Extract the [X, Y] coordinate from the center of the cell holding the provided text.  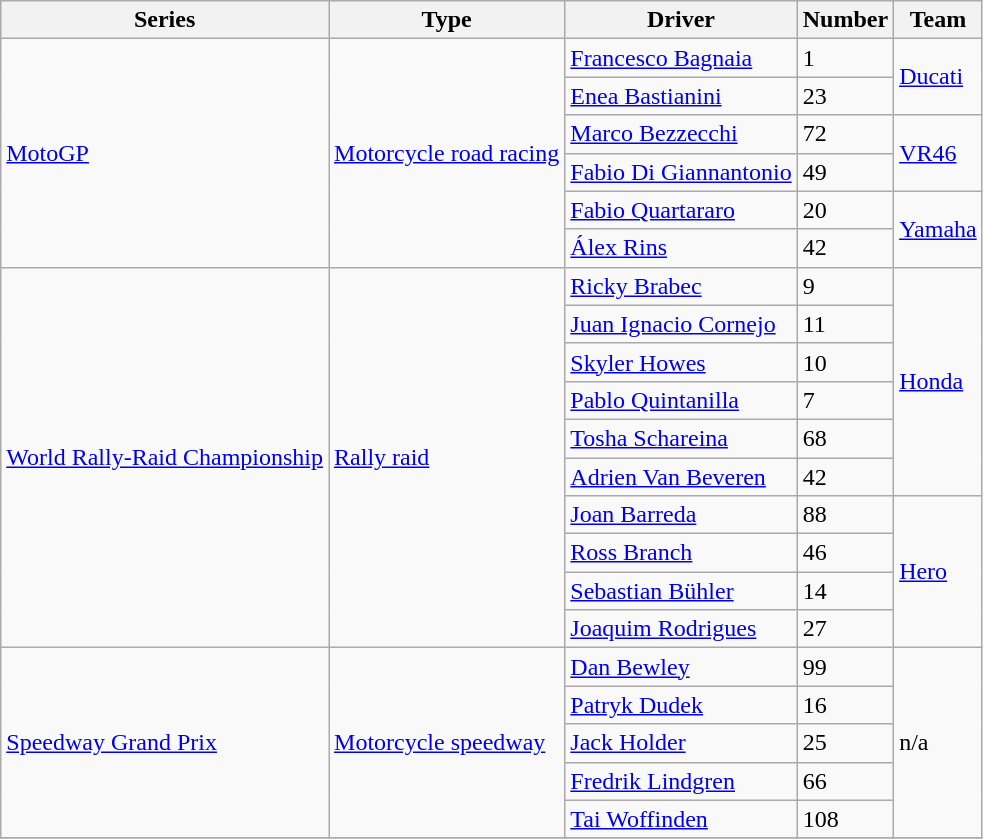
Marco Bezzecchi [681, 134]
Adrien Van Beveren [681, 477]
Fredrik Lindgren [681, 781]
Hero [938, 572]
Tai Woffinden [681, 819]
7 [845, 400]
VR46 [938, 153]
23 [845, 96]
49 [845, 172]
Motorcycle road racing [447, 153]
Ricky Brabec [681, 286]
27 [845, 629]
10 [845, 362]
MotoGP [165, 153]
Juan Ignacio Cornejo [681, 324]
Enea Bastianini [681, 96]
Type [447, 20]
14 [845, 591]
Yamaha [938, 229]
16 [845, 705]
9 [845, 286]
66 [845, 781]
Driver [681, 20]
Patryk Dudek [681, 705]
Team [938, 20]
11 [845, 324]
20 [845, 210]
Honda [938, 381]
99 [845, 667]
Sebastian Bühler [681, 591]
46 [845, 553]
Tosha Schareina [681, 438]
88 [845, 515]
Rally raid [447, 458]
n/a [938, 743]
Álex Rins [681, 248]
Joan Barreda [681, 515]
Francesco Bagnaia [681, 58]
108 [845, 819]
Joaquim Rodrigues [681, 629]
Motorcycle speedway [447, 743]
Ducati [938, 77]
Speedway Grand Prix [165, 743]
Number [845, 20]
Fabio Quartararo [681, 210]
Jack Holder [681, 743]
1 [845, 58]
Skyler Howes [681, 362]
68 [845, 438]
Series [165, 20]
Dan Bewley [681, 667]
Pablo Quintanilla [681, 400]
25 [845, 743]
Ross Branch [681, 553]
World Rally-Raid Championship [165, 458]
Fabio Di Giannantonio [681, 172]
72 [845, 134]
